Capture the cell that displays the provided text and extract its [X, Y] central coordinate. 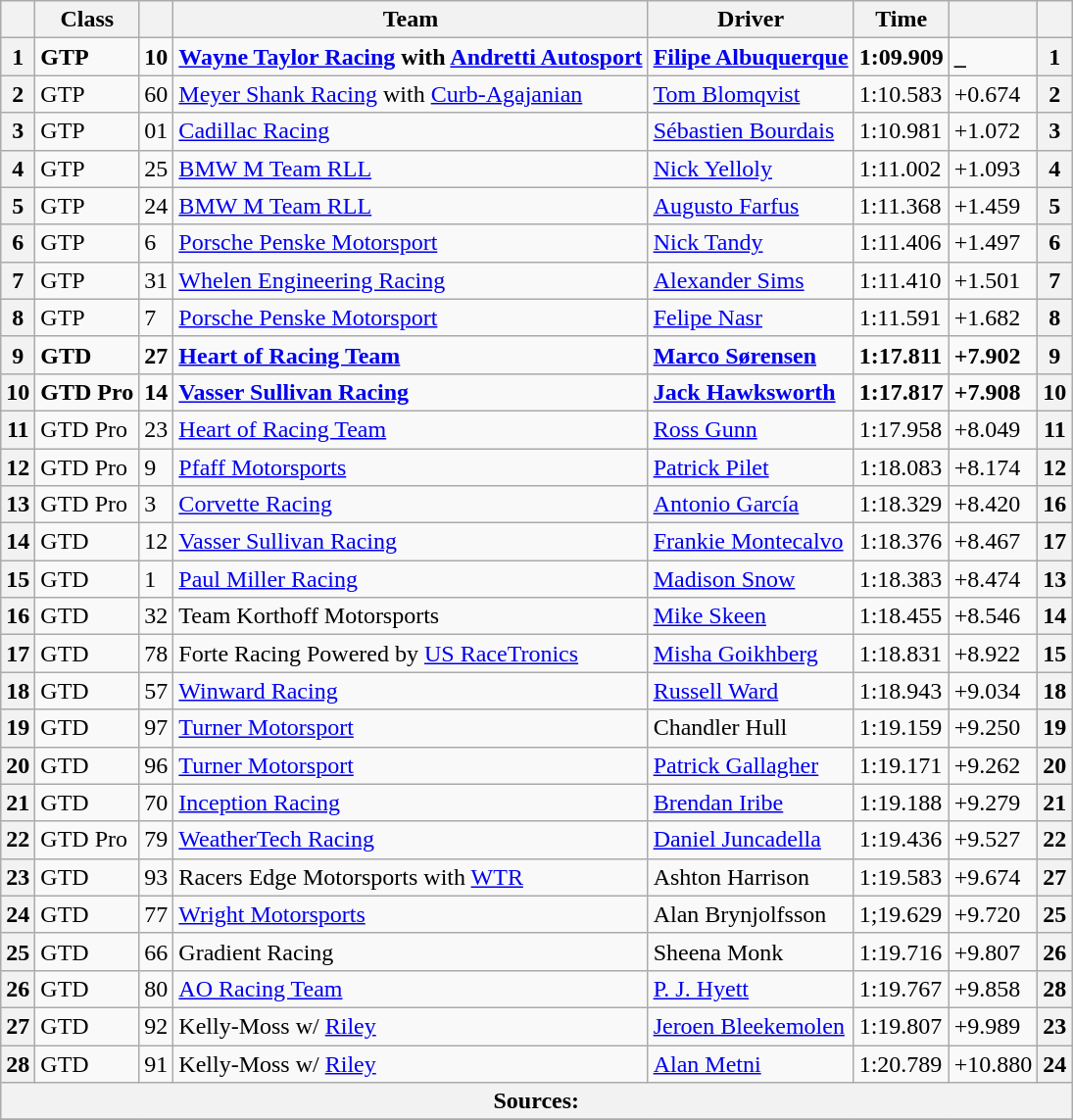
Russell Ward [751, 691]
Alexander Sims [751, 280]
Team Korthoff Motorsports [411, 616]
77 [157, 914]
1:11.406 [902, 243]
1:19.436 [902, 840]
Wright Motorsports [411, 914]
Sheena Monk [751, 951]
Inception Racing [411, 803]
Alan Brynjolfsson [751, 914]
1:11.591 [902, 317]
Ashton Harrison [751, 877]
Ross Gunn [751, 429]
Augusto Farfus [751, 206]
Marco Sørensen [751, 355]
Patrick Gallagher [751, 765]
Whelen Engineering Racing [411, 280]
Patrick Pilet [751, 467]
+9.720 [994, 914]
+8.922 [994, 654]
Winward Racing [411, 691]
1:18.383 [902, 579]
+9.807 [994, 951]
Misha Goikhberg [751, 654]
Alan Metni [751, 1063]
1;19.629 [902, 914]
Felipe Nasr [751, 317]
+1.459 [994, 206]
Meyer Shank Racing with Curb-Agajanian [411, 94]
+9.279 [994, 803]
Class [87, 20]
Antonio García [751, 505]
1:18.329 [902, 505]
Forte Racing Powered by US RaceTronics [411, 654]
79 [157, 840]
1:19.188 [902, 803]
+9.858 [994, 989]
Corvette Racing [411, 505]
Frankie Montecalvo [751, 542]
Nick Yelloly [751, 169]
1:17.811 [902, 355]
+8.049 [994, 429]
1:11.410 [902, 280]
1:19.807 [902, 1026]
Sébastien Bourdais [751, 131]
Daniel Juncadella [751, 840]
31 [157, 280]
+7.902 [994, 355]
Mike Skeen [751, 616]
Cadillac Racing [411, 131]
+1.497 [994, 243]
Wayne Taylor Racing with Andretti Autosport [411, 57]
+8.474 [994, 579]
66 [157, 951]
1:19.171 [902, 765]
1:18.455 [902, 616]
1:20.789 [902, 1063]
+8.420 [994, 505]
1:19.767 [902, 989]
WeatherTech Racing [411, 840]
70 [157, 803]
Jack Hawksworth [751, 392]
1:18.376 [902, 542]
1:11.368 [902, 206]
57 [157, 691]
+9.674 [994, 877]
Jeroen Bleekemolen [751, 1026]
+9.034 [994, 691]
92 [157, 1026]
1:17.958 [902, 429]
1:09.909 [902, 57]
Racers Edge Motorsports with WTR [411, 877]
+0.674 [994, 94]
Nick Tandy [751, 243]
Brendan Iribe [751, 803]
Driver [751, 20]
96 [157, 765]
1:10.981 [902, 131]
01 [157, 131]
60 [157, 94]
93 [157, 877]
1:11.002 [902, 169]
1:10.583 [902, 94]
Sources: [537, 1101]
Madison Snow [751, 579]
32 [157, 616]
+1.682 [994, 317]
+10.880 [994, 1063]
+1.093 [994, 169]
Team [411, 20]
P. J. Hyett [751, 989]
Tom Blomqvist [751, 94]
91 [157, 1063]
Chandler Hull [751, 728]
97 [157, 728]
1:19.583 [902, 877]
+9.262 [994, 765]
+9.250 [994, 728]
1:17.817 [902, 392]
+8.546 [994, 616]
78 [157, 654]
_ [994, 57]
1:18.083 [902, 467]
1:18.831 [902, 654]
Filipe Albuquerque [751, 57]
Gradient Racing [411, 951]
Paul Miller Racing [411, 579]
+7.908 [994, 392]
Time [902, 20]
Pfaff Motorsports [411, 467]
1:19.716 [902, 951]
+8.174 [994, 467]
+9.989 [994, 1026]
1:18.943 [902, 691]
+8.467 [994, 542]
80 [157, 989]
+1.072 [994, 131]
AO Racing Team [411, 989]
+9.527 [994, 840]
1:19.159 [902, 728]
+1.501 [994, 280]
